Output the [X, Y] coordinate of the center of the cell containing the given text.  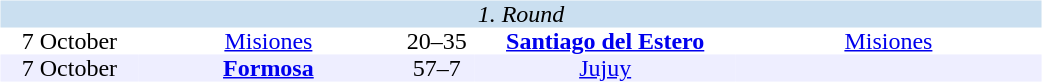
1. Round [520, 14]
57–7 [438, 68]
Formosa [268, 68]
Santiago del Estero [605, 42]
20–35 [438, 42]
Jujuy [605, 68]
